Provide the (X, Y) coordinate of the cell's center where the given text is located.  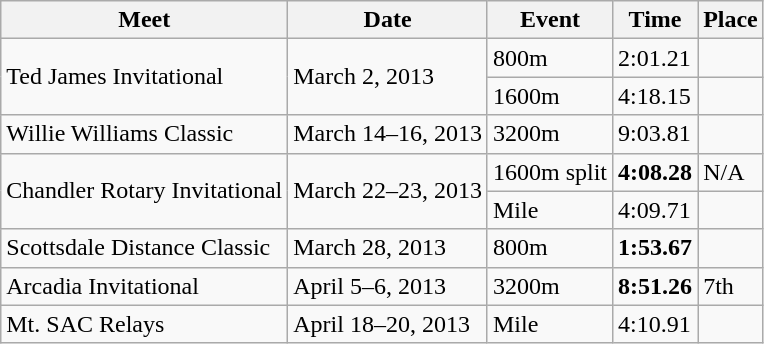
Mt. SAC Relays (144, 324)
Arcadia Invitational (144, 286)
Ted James Invitational (144, 77)
4:08.28 (656, 172)
April 5–6, 2013 (388, 286)
N/A (731, 172)
4:18.15 (656, 96)
Place (731, 20)
Willie Williams Classic (144, 134)
March 28, 2013 (388, 248)
Date (388, 20)
9:03.81 (656, 134)
7th (731, 286)
Meet (144, 20)
Time (656, 20)
March 14–16, 2013 (388, 134)
1600m split (550, 172)
March 2, 2013 (388, 77)
Event (550, 20)
March 22–23, 2013 (388, 191)
Scottsdale Distance Classic (144, 248)
April 18–20, 2013 (388, 324)
1:53.67 (656, 248)
4:09.71 (656, 210)
4:10.91 (656, 324)
8:51.26 (656, 286)
1600m (550, 96)
2:01.21 (656, 58)
Chandler Rotary Invitational (144, 191)
